Identify which cell holds the provided text, then report its (x, y) central coordinate. 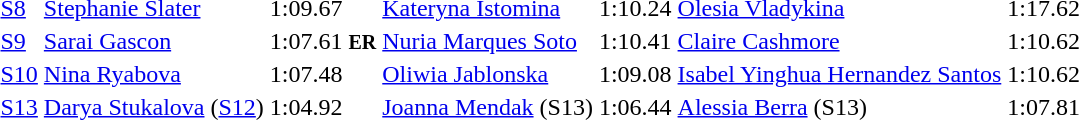
1:10.41 (635, 41)
1:07.61 ER (322, 41)
Sarai Gascon (154, 41)
Oliwia Jablonska (488, 74)
Nina Ryabova (154, 74)
1:09.08 (635, 74)
Nuria Marques Soto (488, 41)
1:07.48 (322, 74)
Isabel Yinghua Hernandez Santos (840, 74)
Claire Cashmore (840, 41)
